Pinpoint the cell where the given text exists, returning its [X, Y] midpoint coordinate. 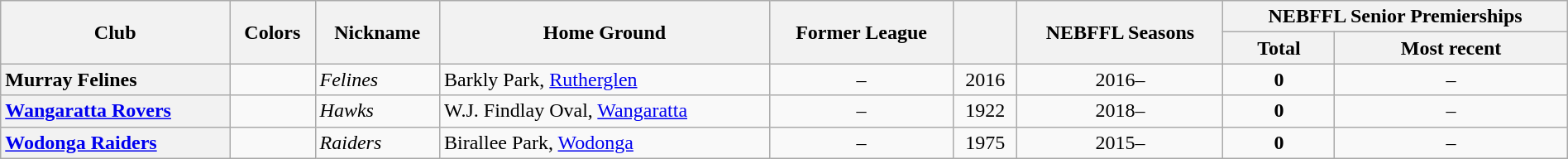
Felines [377, 79]
2016 [986, 79]
Hawks [377, 111]
Birallee Park, Wodonga [604, 142]
Nickname [377, 32]
NEBFFL Senior Premierships [1395, 17]
1922 [986, 111]
W.J. Findlay Oval, Wangaratta [604, 111]
Raiders [377, 142]
Wangaratta Rovers [116, 111]
2018– [1120, 111]
Club [116, 32]
Total [1279, 48]
Wodonga Raiders [116, 142]
1975 [986, 142]
2015– [1120, 142]
2016– [1120, 79]
Home Ground [604, 32]
Colors [273, 32]
Former League [861, 32]
Most recent [1451, 48]
Murray Felines [116, 79]
Barkly Park, Rutherglen [604, 79]
NEBFFL Seasons [1120, 32]
